Detect which cell encompasses the target text, then output its [x, y] center coordinate. 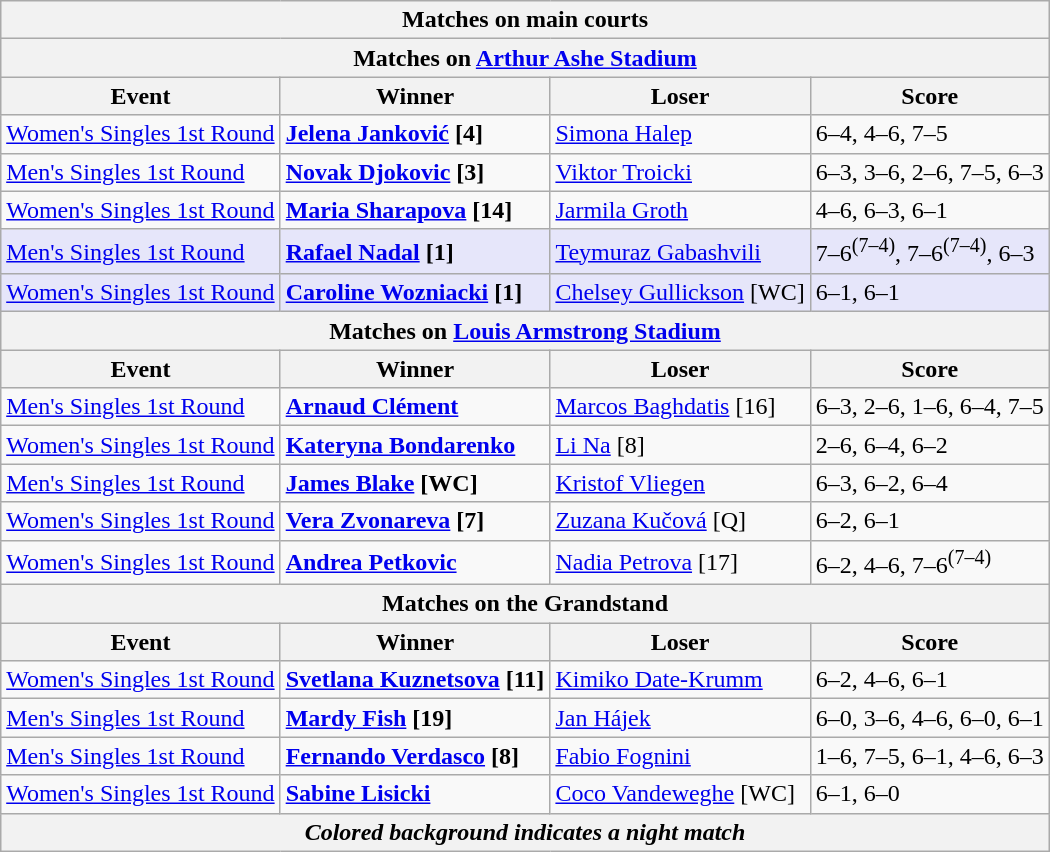
Matches on main courts [526, 20]
Simona Halep [680, 134]
Matches on Arthur Ashe Stadium [526, 58]
6–4, 4–6, 7–5 [930, 134]
6–1, 6–0 [930, 794]
2–6, 6–4, 6–2 [930, 445]
Nadia Petrova [17] [680, 562]
6–3, 6–2, 6–4 [930, 483]
Arnaud Clément [415, 407]
James Blake [WC] [415, 483]
6–2, 6–1 [930, 521]
Colored background indicates a night match [526, 832]
Caroline Wozniacki [1] [415, 293]
Li Na [8] [680, 445]
Jelena Janković [4] [415, 134]
Jan Hájek [680, 718]
Chelsey Gullickson [WC] [680, 293]
Fernando Verdasco [8] [415, 756]
Matches on Louis Armstrong Stadium [526, 331]
Mardy Fish [19] [415, 718]
Zuzana Kučová [Q] [680, 521]
6–2, 4–6, 6–1 [930, 680]
1–6, 7–5, 6–1, 4–6, 6–3 [930, 756]
Teymuraz Gabashvili [680, 252]
Vera Zvonareva [7] [415, 521]
Viktor Troicki [680, 172]
6–3, 3–6, 2–6, 7–5, 6–3 [930, 172]
Novak Djokovic [3] [415, 172]
Svetlana Kuznetsova [11] [415, 680]
Kimiko Date-Krumm [680, 680]
6–1, 6–1 [930, 293]
6–0, 3–6, 4–6, 6–0, 6–1 [930, 718]
7–6(7–4), 7–6(7–4), 6–3 [930, 252]
Matches on the Grandstand [526, 604]
Fabio Fognini [680, 756]
Jarmila Groth [680, 210]
6–2, 4–6, 7–6(7–4) [930, 562]
6–3, 2–6, 1–6, 6–4, 7–5 [930, 407]
Marcos Baghdatis [16] [680, 407]
Coco Vandeweghe [WC] [680, 794]
Kristof Vliegen [680, 483]
Andrea Petkovic [415, 562]
Maria Sharapova [14] [415, 210]
4–6, 6–3, 6–1 [930, 210]
Kateryna Bondarenko [415, 445]
Rafael Nadal [1] [415, 252]
Sabine Lisicki [415, 794]
